Provide the [x, y] coordinate of the cell's center where the given text is located.  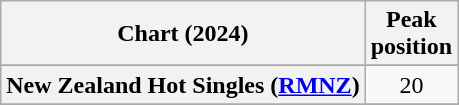
New Zealand Hot Singles (RMNZ) [183, 85]
20 [411, 85]
Chart (2024) [183, 34]
Peakposition [411, 34]
